Pinpoint the cell where the given text exists, returning its (x, y) midpoint coordinate. 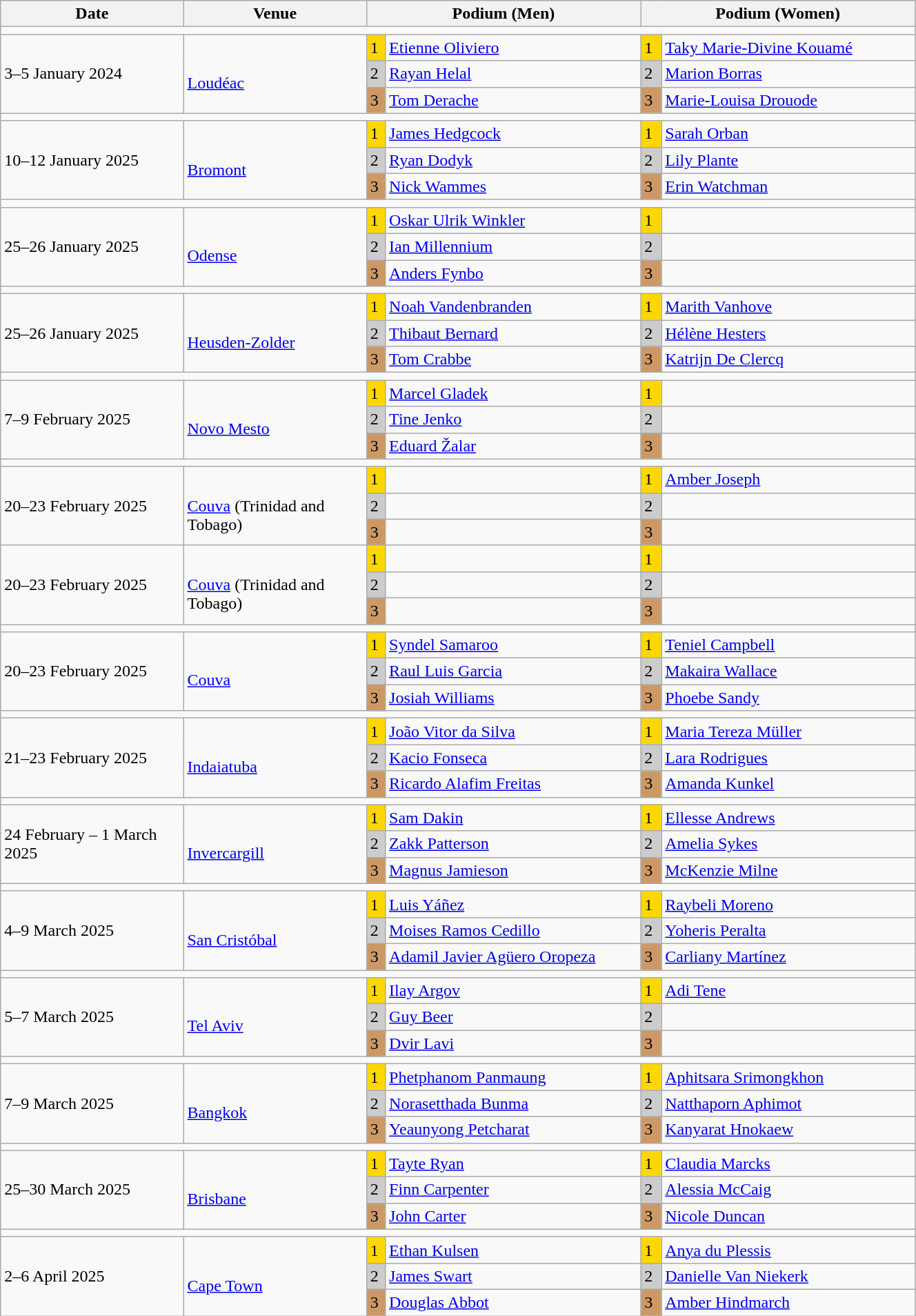
Ellesse Andrews (788, 818)
Adamil Javier Agüero Oropeza (513, 956)
Makaira Wallace (788, 671)
Sarah Orban (788, 134)
Anya du Plessis (788, 1250)
Claudia Marcks (788, 1163)
Maria Tereza Müller (788, 731)
Indaiatuba (275, 758)
Ian Millennium (513, 246)
Novo Mesto (275, 420)
Tayte Ryan (513, 1163)
Luis Yáñez (513, 904)
Amber Joseph (788, 480)
Bangkok (275, 1103)
Finn Carpenter (513, 1190)
Podium (Women) (778, 14)
Guy Beer (513, 1017)
Noah Vandenbranden (513, 307)
Date (92, 14)
Yoheris Peralta (788, 930)
John Carter (513, 1216)
Sam Dakin (513, 818)
James Swart (513, 1276)
Danielle Van Niekerk (788, 1276)
Nicole Duncan (788, 1216)
Taky Marie-Divine Kouamé (788, 48)
21–23 February 2025 (92, 758)
25–30 March 2025 (92, 1190)
Tel Aviv (275, 1017)
4–9 March 2025 (92, 930)
Hélène Hesters (788, 333)
Dvir Lavi (513, 1043)
Anders Fynbo (513, 273)
Marcel Gladek (513, 393)
Marith Vanhove (788, 307)
Alessia McCaig (788, 1190)
Katrijn De Clercq (788, 360)
Amelia Sykes (788, 844)
2–6 April 2025 (92, 1276)
Douglas Abbot (513, 1302)
Phetphanom Panmaung (513, 1077)
Oskar Ulrik Winkler (513, 220)
Adi Tene (788, 991)
Amanda Kunkel (788, 784)
Tom Crabbe (513, 360)
Kacio Fonseca (513, 758)
Tine Jenko (513, 420)
Erin Watchman (788, 186)
Yeaunyong Petcharat (513, 1130)
Magnus Jamieson (513, 870)
San Cristóbal (275, 930)
João Vitor da Silva (513, 731)
Moises Ramos Cedillo (513, 930)
McKenzie Milne (788, 870)
Couva (275, 671)
Loudéac (275, 74)
Ryan Dodyk (513, 160)
Josiah Williams (513, 698)
Zakk Patterson (513, 844)
Kanyarat Hnokaew (788, 1130)
Nick Wammes (513, 186)
Natthaporn Aphimot (788, 1103)
Norasetthada Bunma (513, 1103)
Invercargill (275, 844)
5–7 March 2025 (92, 1017)
Bromont (275, 160)
Rayan Helal (513, 74)
Podium (Men) (504, 14)
Teniel Campbell (788, 645)
Raul Luis Garcia (513, 671)
Syndel Samaroo (513, 645)
Ricardo Alafim Freitas (513, 784)
Etienne Oliviero (513, 48)
10–12 January 2025 (92, 160)
Tom Derache (513, 100)
7–9 March 2025 (92, 1103)
7–9 February 2025 (92, 420)
Cape Town (275, 1276)
Eduard Žalar (513, 446)
James Hedgcock (513, 134)
Carliany Martínez (788, 956)
Aphitsara Srimongkhon (788, 1077)
Marie-Louisa Drouode (788, 100)
Brisbane (275, 1190)
3–5 January 2024 (92, 74)
Venue (275, 14)
Raybeli Moreno (788, 904)
Phoebe Sandy (788, 698)
Lily Plante (788, 160)
Thibaut Bernard (513, 333)
Ethan Kulsen (513, 1250)
24 February – 1 March 2025 (92, 844)
Amber Hindmarch (788, 1302)
Ilay Argov (513, 991)
Marion Borras (788, 74)
Heusden-Zolder (275, 333)
Lara Rodrigues (788, 758)
Odense (275, 246)
